Return (x, y) of the center of cell containing provided text 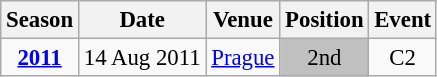
Event (403, 20)
2nd (324, 58)
Season (40, 20)
Date (142, 20)
Venue (243, 20)
Position (324, 20)
2011 (40, 58)
Prague (243, 58)
14 Aug 2011 (142, 58)
C2 (403, 58)
